Determine the (X, Y) coordinate at the center of the cell enclosing the given text.  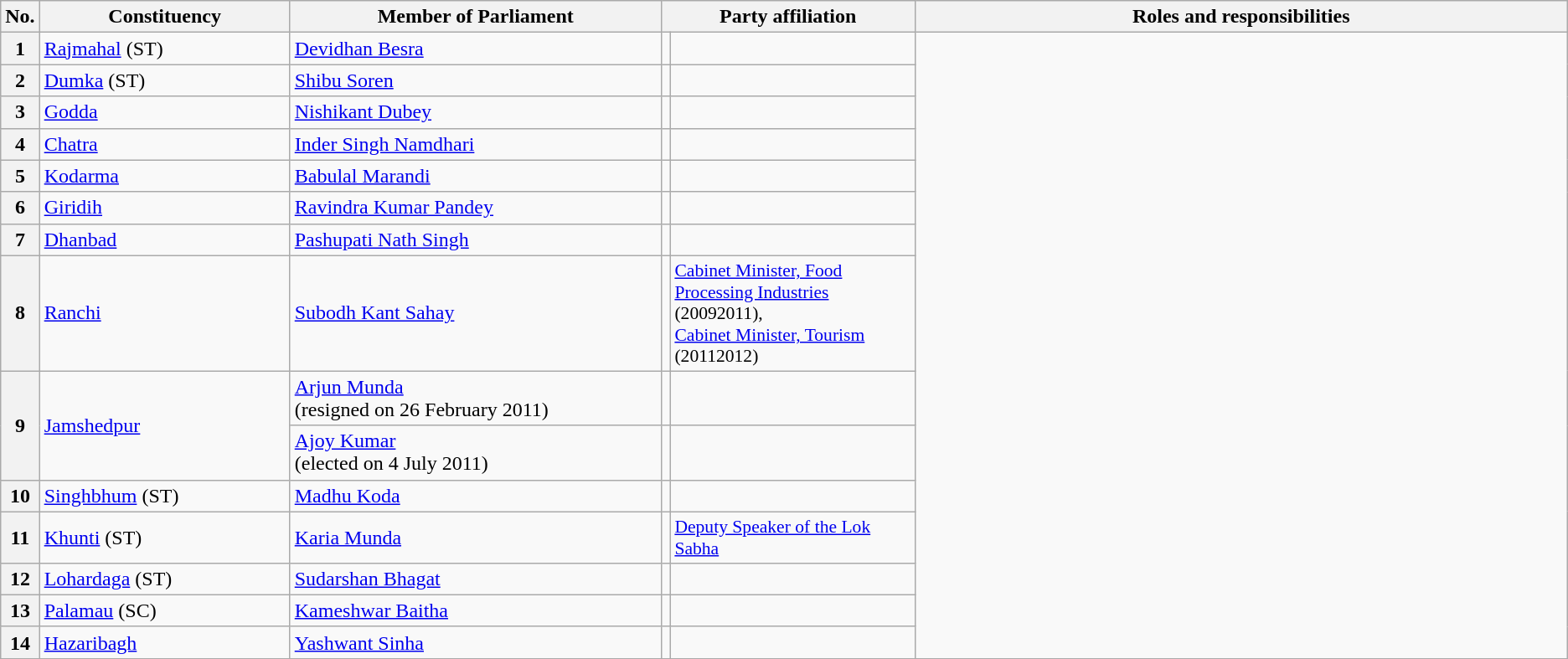
1 (20, 49)
Cabinet Minister, Food Processing Industries (20092011),Cabinet Minister, Tourism (20112012) (792, 313)
6 (20, 208)
Kodarma (164, 176)
Rajmahal (ST) (164, 49)
7 (20, 239)
Sudarshan Bhagat (476, 579)
14 (20, 642)
Singhbhum (ST) (164, 496)
Lohardaga (ST) (164, 579)
Roles and responsibilities (1241, 17)
Giridih (164, 208)
Arjun Munda(resigned on 26 February 2011) (476, 399)
Subodh Kant Sahay (476, 313)
Constituency (164, 17)
Ranchi (164, 313)
3 (20, 112)
Pashupati Nath Singh (476, 239)
13 (20, 610)
2 (20, 80)
11 (20, 538)
9 (20, 425)
Nishikant Dubey (476, 112)
Chatra (164, 144)
Dumka (ST) (164, 80)
Madhu Koda (476, 496)
Hazaribagh (164, 642)
Ajoy Kumar(elected on 4 July 2011) (476, 452)
Deputy Speaker of the Lok Sabha (792, 538)
Shibu Soren (476, 80)
Devidhan Besra (476, 49)
10 (20, 496)
Palamau (SC) (164, 610)
5 (20, 176)
No. (20, 17)
Karia Munda (476, 538)
Godda (164, 112)
4 (20, 144)
12 (20, 579)
Jamshedpur (164, 425)
Kameshwar Baitha (476, 610)
Khunti (ST) (164, 538)
Inder Singh Namdhari (476, 144)
Member of Parliament (476, 17)
Babulal Marandi (476, 176)
Dhanbad (164, 239)
8 (20, 313)
Yashwant Sinha (476, 642)
Party affiliation (787, 17)
Ravindra Kumar Pandey (476, 208)
